Provide the (X, Y) coordinate of the cell's center where the given text is located.  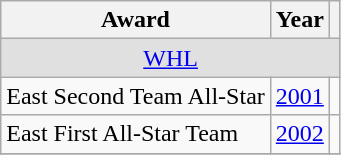
Award (136, 20)
2002 (300, 134)
2001 (300, 96)
East Second Team All-Star (136, 96)
WHL (171, 58)
East First All-Star Team (136, 134)
Year (300, 20)
